For the text-containing cell, return its midpoint in (X, Y) coordinate format. 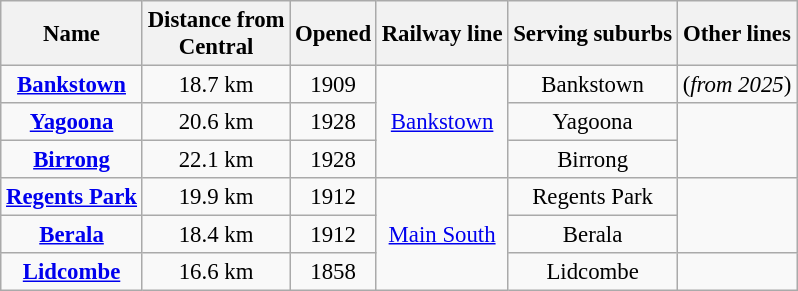
(from 2025) (736, 85)
19.9 km (216, 197)
22.1 km (216, 160)
20.6 km (216, 122)
Opened (334, 34)
Name (72, 34)
Main South (442, 234)
18.4 km (216, 235)
Railway line (442, 34)
18.7 km (216, 85)
Other lines (736, 34)
Serving suburbs (593, 34)
1909 (334, 85)
Distance fromCentral (216, 34)
